Output the [x, y] coordinate of the center of the cell containing the given text.  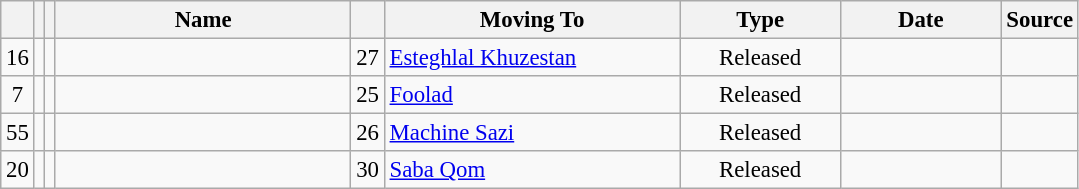
16 [18, 58]
Source [1040, 20]
Machine Sazi [532, 133]
20 [18, 170]
Esteghlal Khuzestan [532, 58]
Moving To [532, 20]
25 [368, 95]
30 [368, 170]
Saba Qom [532, 170]
27 [368, 58]
Type [760, 20]
Name [203, 20]
7 [18, 95]
55 [18, 133]
Date [920, 20]
26 [368, 133]
Foolad [532, 95]
